Locate the cell with the specified text and output its [x, y] center coordinate. 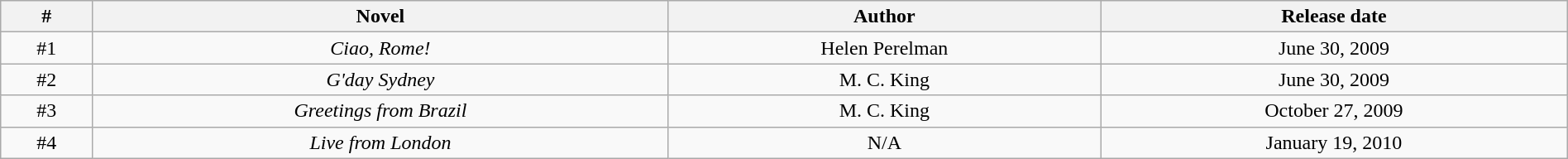
#4 [46, 142]
G'day Sydney [380, 79]
Ciao, Rome! [380, 48]
October 27, 2009 [1335, 111]
Greetings from Brazil [380, 111]
# [46, 17]
Helen Perelman [884, 48]
#1 [46, 48]
#3 [46, 111]
N/A [884, 142]
Novel [380, 17]
Live from London [380, 142]
Author [884, 17]
January 19, 2010 [1335, 142]
#2 [46, 79]
Release date [1335, 17]
